Pinpoint the cell where the given text exists, returning its [X, Y] midpoint coordinate. 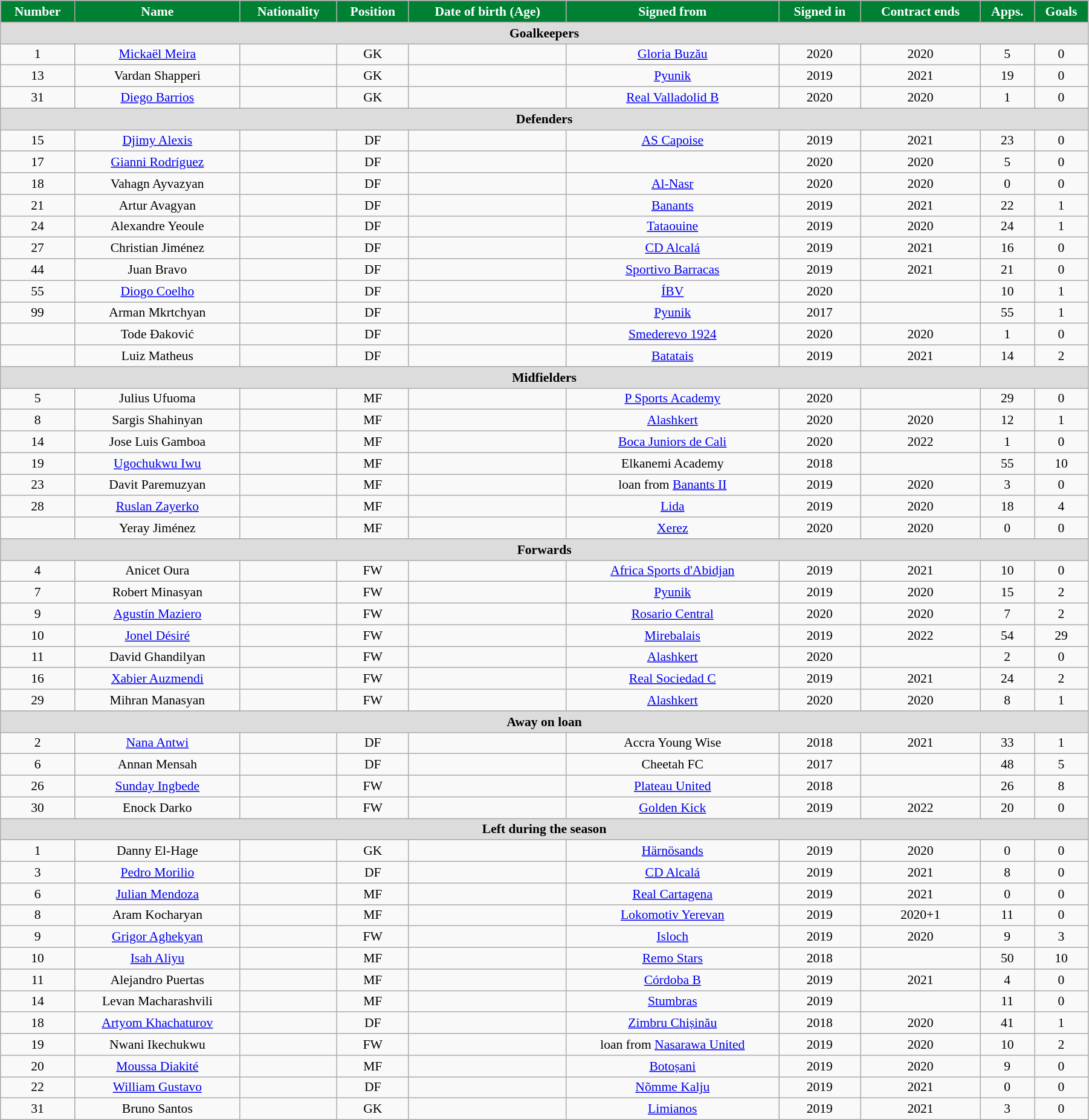
Left during the season [544, 829]
Remo Stars [673, 959]
Jose Luis Gamboa [157, 442]
Mihran Manasyan [157, 700]
Davit Paremuzyan [157, 485]
Härnösands [673, 851]
Batatais [673, 356]
Mirebalais [673, 636]
Jonel Désiré [157, 636]
Alejandro Puertas [157, 980]
Rosario Central [673, 614]
Anicet Oura [157, 571]
54 [1007, 636]
Defenders [544, 119]
AS Capoise [673, 141]
Christian Jiménez [157, 248]
Xerez [673, 528]
Juan Bravo [157, 270]
Nõmme Kalju [673, 1087]
Apps. [1007, 11]
Arman Mkrtchyan [157, 313]
Diogo Coelho [157, 291]
Annan Mensah [157, 765]
Robert Minasyan [157, 593]
Name [157, 11]
30 [37, 808]
Danny El-Hage [157, 851]
Gianni Rodríguez [157, 163]
Diego Barrios [157, 98]
Cheetah FC [673, 765]
Artur Avagyan [157, 205]
Lida [673, 507]
Enock Darko [157, 808]
Away on loan [544, 722]
Sportivo Barracas [673, 270]
Artyom Khachaturov [157, 1023]
Alexandre Yeoule [157, 227]
Position [372, 11]
Goalkeepers [544, 33]
loan from Nasarawa United [673, 1044]
41 [1007, 1023]
Forwards [544, 550]
Lokomotiv Yerevan [673, 915]
33 [1007, 743]
Botoșani [673, 1066]
Al-Nasr [673, 184]
Smederevo 1924 [673, 335]
Midfielders [544, 378]
Golden Kick [673, 808]
Date of birth (Age) [487, 11]
Stumbras [673, 1002]
Córdoba B [673, 980]
Pedro Morilio [157, 872]
ÍBV [673, 291]
Plateau United [673, 787]
Signed from [673, 11]
Vardan Shapperi [157, 76]
Zimbru Chișinău [673, 1023]
Contract ends [920, 11]
Aram Kocharyan [157, 915]
Nana Antwi [157, 743]
Luiz Matheus [157, 356]
Boca Juniors de Cali [673, 442]
12 [1007, 420]
Nationality [288, 11]
Isah Aliyu [157, 959]
Goals [1061, 11]
27 [37, 248]
Levan Macharashvili [157, 1002]
Nwani Ikechukwu [157, 1044]
Africa Sports d'Abidjan [673, 571]
Julius Ufuoma [157, 399]
Vahagn Ayvazyan [157, 184]
Moussa Diakité [157, 1066]
17 [37, 163]
Mickaël Meira [157, 54]
99 [37, 313]
Grigor Aghekyan [157, 937]
Accra Young Wise [673, 743]
Number [37, 11]
Elkanemi Academy [673, 463]
Limianos [673, 1109]
Agustín Maziero [157, 614]
loan from Banants II [673, 485]
Gloria Buzău [673, 54]
William Gustavo [157, 1087]
50 [1007, 959]
Banants [673, 205]
Sargis Shahinyan [157, 420]
Ruslan Zayerko [157, 507]
Djimy Alexis [157, 141]
Xabier Auzmendi [157, 679]
Tode Đaković [157, 335]
13 [37, 76]
Julian Mendoza [157, 894]
Bruno Santos [157, 1109]
Signed in [819, 11]
Yeray Jiménez [157, 528]
Isloch [673, 937]
Ugochukwu Iwu [157, 463]
Real Sociedad C [673, 679]
2020+1 [920, 915]
Sunday Ingbede [157, 787]
48 [1007, 765]
Tataouine [673, 227]
P Sports Academy [673, 399]
David Ghandilyan [157, 657]
Real Cartagena [673, 894]
44 [37, 270]
28 [37, 507]
Real Valladolid B [673, 98]
